Locate the cell with the specified text and output its (x, y) center coordinate. 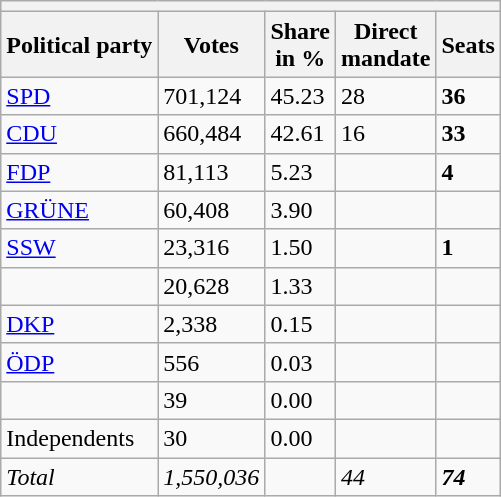
2,338 (212, 324)
SSW (80, 248)
5.23 (300, 172)
74 (468, 477)
1,550,036 (212, 477)
Votes (212, 44)
1.50 (300, 248)
ÖDP (80, 362)
CDU (80, 134)
Sharein % (300, 44)
44 (385, 477)
Independents (80, 438)
0.15 (300, 324)
SPD (80, 96)
660,484 (212, 134)
Political party (80, 44)
81,113 (212, 172)
45.23 (300, 96)
FDP (80, 172)
42.61 (300, 134)
Total (80, 477)
DKP (80, 324)
20,628 (212, 286)
GRÜNE (80, 210)
3.90 (300, 210)
0.03 (300, 362)
60,408 (212, 210)
556 (212, 362)
1 (468, 248)
30 (212, 438)
16 (385, 134)
36 (468, 96)
33 (468, 134)
Directmandate (385, 44)
1.33 (300, 286)
Seats (468, 44)
4 (468, 172)
701,124 (212, 96)
39 (212, 400)
23,316 (212, 248)
28 (385, 96)
